Provide the [x, y] coordinate of the cell's center where the given text is located.  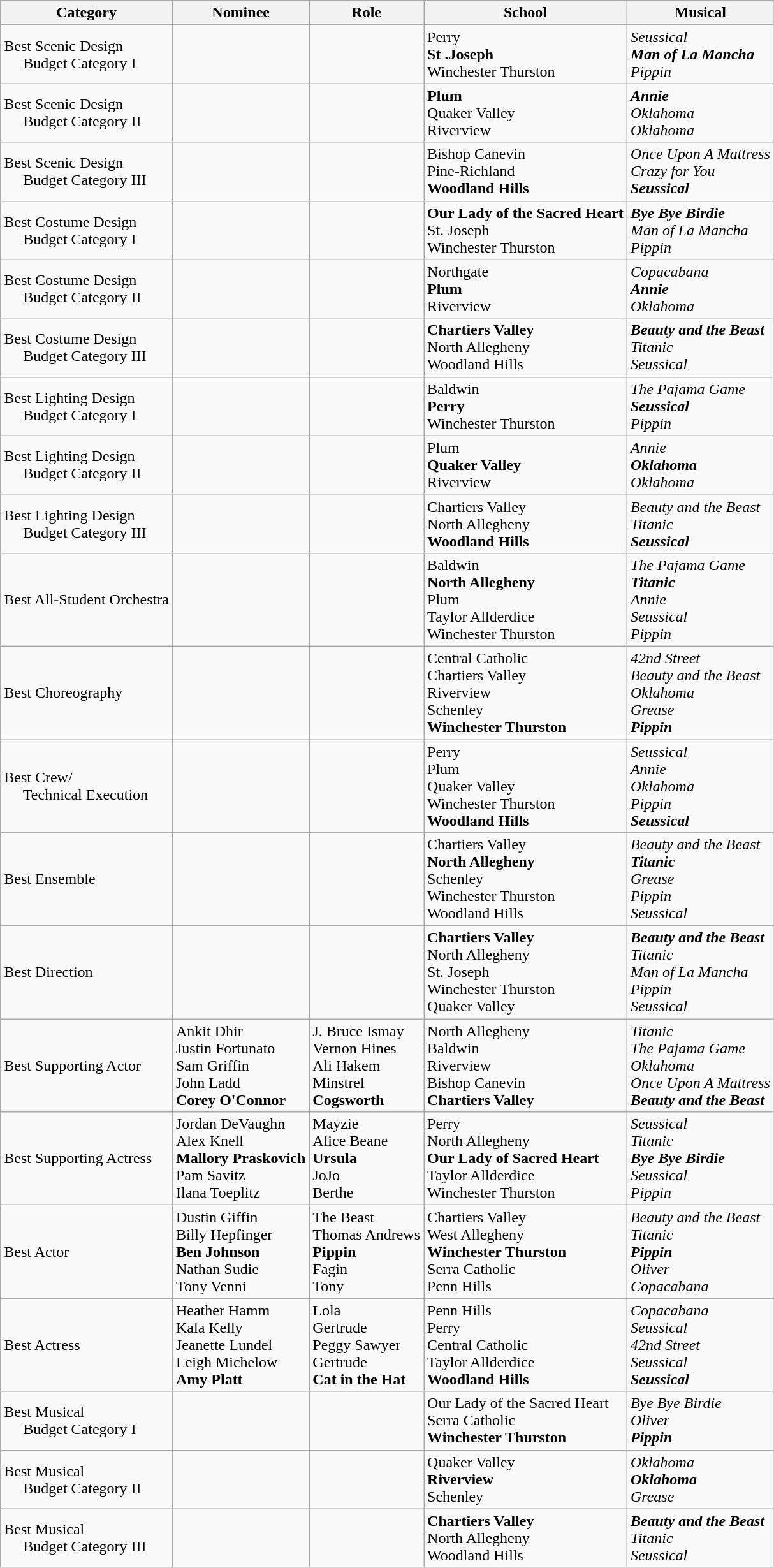
School [525, 13]
Chartiers ValleyNorth AlleghenySchenleyWinchester ThurstonWoodland Hills [525, 879]
The BeastThomas AndrewsPippinFaginTony [367, 1252]
Best Musical Budget Category II [87, 1479]
Best Crew/ Technical Execution [87, 786]
CopacabanaSeussical42nd StreetSeussicalSeussical [700, 1345]
NorthgatePlumRiverview [525, 289]
Best Lighting Design Budget Category III [87, 524]
OklahomaOklahomaGrease [700, 1479]
Heather HammKala KellyJeanette LundelLeigh MichelowAmy Platt [240, 1345]
Best Direction [87, 972]
Bye Bye BirdieOliverPippin [700, 1421]
Best Ensemble [87, 879]
PerryNorth AlleghenyOur Lady of Sacred HeartTaylor AllderdiceWinchester Thurston [525, 1159]
SeussicalTitanicBye Bye BirdieSeussicalPippin [700, 1159]
Beauty and the BeastTitanicGreasePippinSeussical [700, 879]
Our Lady of the Sacred HeartSerra CatholicWinchester Thurston [525, 1421]
Central CatholicChartiers ValleyRiverviewSchenleyWinchester Thurston [525, 692]
Nominee [240, 13]
Quaker ValleyRiverviewSchenley [525, 1479]
PerrySt .JosephWinchester Thurston [525, 54]
Chartiers ValleyNorth AlleghenySt. JosephWinchester Thurston Quaker Valley [525, 972]
Chartiers ValleyWest AlleghenyWinchester ThurstonSerra CatholicPenn Hills [525, 1252]
CopacabanaAnnieOklahoma [700, 289]
Beauty and the BeastTitanicPippinOliverCopacabana [700, 1252]
Bye Bye BirdieMan of La ManchaPippin [700, 230]
SeussicalMan of La ManchaPippin [700, 54]
Best Scenic Design Budget Category II [87, 113]
Role [367, 13]
Our Lady of the Sacred HeartSt. JosephWinchester Thurston [525, 230]
North AlleghenyBaldwinRiverviewBishop Canevin Chartiers Valley [525, 1066]
Dustin GiffinBilly HepfingerBen JohnsonNathan SudieTony Venni [240, 1252]
Best Musical Budget Category III [87, 1538]
Best Musical Budget Category I [87, 1421]
Category [87, 13]
SeussicalAnnieOklahomaPippinSeussical [700, 786]
BaldwinPerryWinchester Thurston [525, 406]
Best Lighting Design Budget Category I [87, 406]
Jordan DeVaughnAlex KnellMallory PraskovichPam SavitzIlana Toeplitz [240, 1159]
The Pajama GameTitanicAnnieSeussicalPippin [700, 599]
42nd StreetBeauty and the BeastOklahomaGreasePippin [700, 692]
Best Scenic Design Budget Category III [87, 172]
Best Costume Design Budget Category I [87, 230]
Best All-Student Orchestra [87, 599]
Best Costume Design Budget Category II [87, 289]
TitanicThe Pajama GameOklahomaOnce Upon A MattressBeauty and the Beast [700, 1066]
PerryPlumQuaker ValleyWinchester ThurstonWoodland Hills [525, 786]
Ankit DhirJustin FortunatoSam GriffinJohn LaddCorey O'Connor [240, 1066]
Best Supporting Actress [87, 1159]
Bishop CanevinPine-RichlandWoodland Hills [525, 172]
Once Upon A MattressCrazy for YouSeussical [700, 172]
Best Actress [87, 1345]
Best Costume Design Budget Category III [87, 348]
Musical [700, 13]
Best Choreography [87, 692]
BaldwinNorth AlleghenyPlumTaylor AllderdiceWinchester Thurston [525, 599]
The Pajama GameSeussicalPippin [700, 406]
J. Bruce IsmayVernon HinesAli HakemMinstrelCogsworth [367, 1066]
Beauty and the BeastTitanicMan of La ManchaPippinSeussical [700, 972]
Best Actor [87, 1252]
MayzieAlice BeaneUrsulaJoJoBerthe [367, 1159]
Best Lighting Design Budget Category II [87, 465]
Best Supporting Actor [87, 1066]
Best Scenic Design Budget Category I [87, 54]
Penn HillsPerryCentral CatholicTaylor AllderdiceWoodland Hills [525, 1345]
LolaGertrudePeggy SawyerGertrudeCat in the Hat [367, 1345]
